Identify which cell holds the provided text, then report its [x, y] central coordinate. 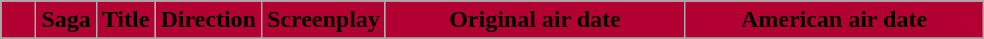
Direction [208, 20]
Screenplay [323, 20]
Original air date [534, 20]
American air date [834, 20]
Title [126, 20]
Saga [66, 20]
